Extract the [X, Y] coordinate from the center of the cell holding the provided text.  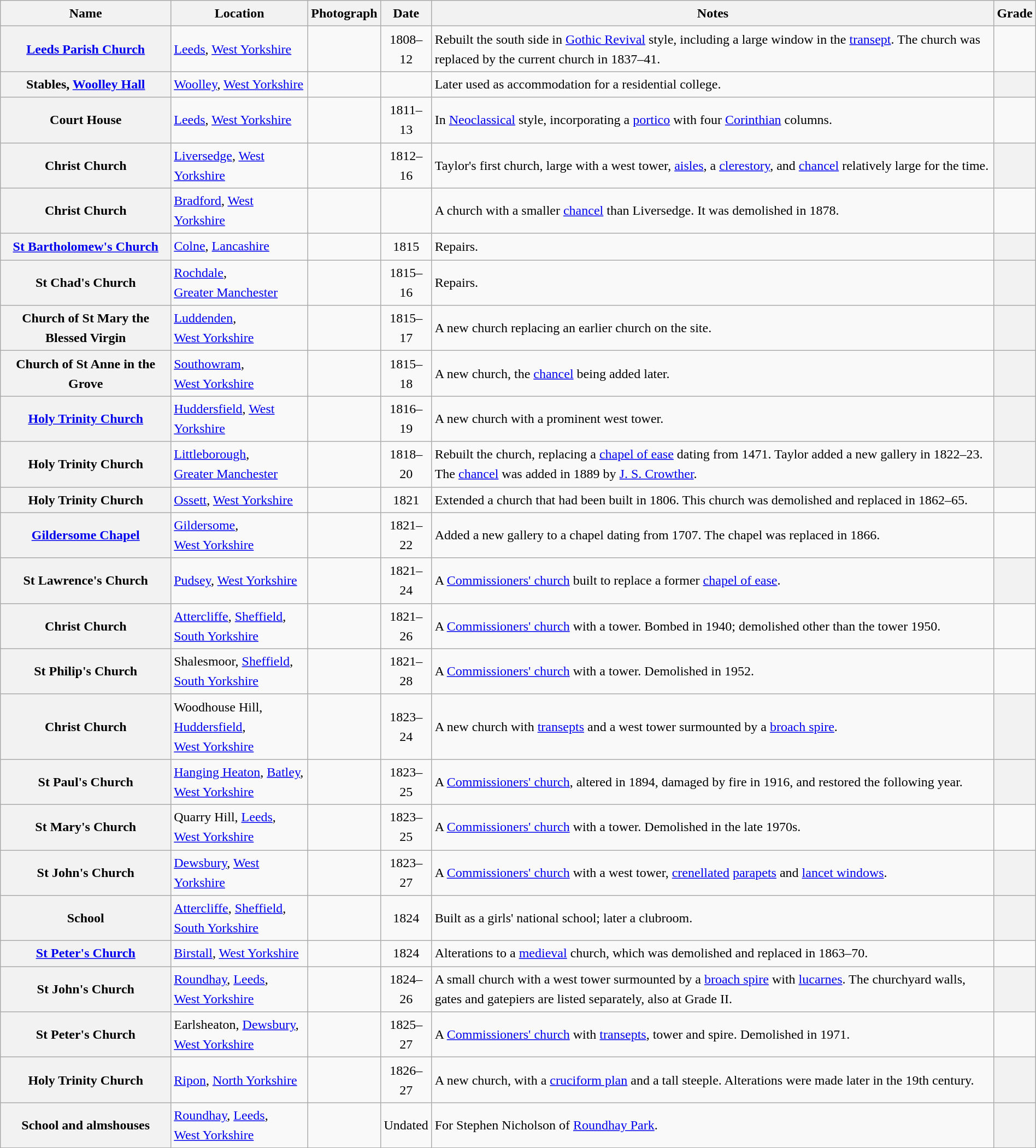
Pudsey, West Yorkshire [239, 580]
Southowram,West Yorkshire [239, 374]
1821–22 [406, 535]
A Commissioners' church with a tower. Demolished in the late 1970s. [713, 827]
Liversedge, West Yorkshire [239, 165]
Location [239, 13]
Woolley, West Yorkshire [239, 84]
Hanging Heaton, Batley,West Yorkshire [239, 781]
A Commissioners' church with a west tower, crenellated parapets and lancet windows. [713, 873]
Photograph [344, 13]
Later used as accommodation for a residential college. [713, 84]
Church of St Anne in the Grove [86, 374]
1815 [406, 247]
Name [86, 13]
Added a new gallery to a chapel dating from 1707. The chapel was replaced in 1866. [713, 535]
A Commissioners' church, altered in 1894, damaged by fire in 1916, and restored the following year. [713, 781]
1816–19 [406, 419]
St Philip's Church [86, 671]
A new church replacing an earlier church on the site. [713, 328]
Dewsbury, West Yorkshire [239, 873]
Stables, Woolley Hall [86, 84]
Shalesmoor, Sheffield,South Yorkshire [239, 671]
1821 [406, 499]
Taylor's first church, large with a west tower, aisles, a clerestory, and chancel relatively large for the time. [713, 165]
1811–13 [406, 120]
1815–16 [406, 283]
A new church with transepts and a west tower surmounted by a broach spire. [713, 727]
1823–24 [406, 727]
1824–26 [406, 989]
Notes [713, 13]
Huddersfield, West Yorkshire [239, 419]
1825–27 [406, 1035]
A new church with a prominent west tower. [713, 419]
A new church, the chancel being added later. [713, 374]
1826–27 [406, 1080]
Built as a girls' national school; later a clubroom. [713, 918]
In Neoclassical style, incorporating a portico with four Corinthian columns. [713, 120]
Quarry Hill, Leeds,West Yorkshire [239, 827]
1815–18 [406, 374]
Ossett, West Yorkshire [239, 499]
1823–27 [406, 873]
1812–16 [406, 165]
Luddenden,West Yorkshire [239, 328]
St Chad's Church [86, 283]
Court House [86, 120]
For Stephen Nicholson of Roundhay Park. [713, 1126]
School and almshouses [86, 1126]
St Lawrence's Church [86, 580]
A Commissioners' church with a tower. Bombed in 1940; demolished other than the tower 1950. [713, 626]
Bradford, West Yorkshire [239, 211]
Alterations to a medieval church, which was demolished and replaced in 1863–70. [713, 954]
1818–20 [406, 464]
St Mary's Church [86, 827]
A church with a smaller chancel than Liversedge. It was demolished in 1878. [713, 211]
Date [406, 13]
Woodhouse Hill, Huddersfield,West Yorkshire [239, 727]
A Commissioners' church built to replace a former chapel of ease. [713, 580]
Leeds Parish Church [86, 49]
1821–28 [406, 671]
St Bartholomew's Church [86, 247]
Ripon, North Yorkshire [239, 1080]
1821–26 [406, 626]
1808–12 [406, 49]
School [86, 918]
Church of St Mary the Blessed Virgin [86, 328]
Birstall, West Yorkshire [239, 954]
Earlsheaton, Dewsbury,West Yorkshire [239, 1035]
A Commissioners' church with a tower. Demolished in 1952. [713, 671]
Rebuilt the south side in Gothic Revival style, including a large window in the transept. The church was replaced by the current church in 1837–41. [713, 49]
Littleborough,Greater Manchester [239, 464]
Undated [406, 1126]
Gildersome Chapel [86, 535]
Grade [1015, 13]
Gildersome,West Yorkshire [239, 535]
Colne, Lancashire [239, 247]
A Commissioners' church with transepts, tower and spire. Demolished in 1971. [713, 1035]
1815–17 [406, 328]
St Paul's Church [86, 781]
Rochdale,Greater Manchester [239, 283]
A new church, with a cruciform plan and a tall steeple. Alterations were made later in the 19th century. [713, 1080]
Extended a church that had been built in 1806. This church was demolished and replaced in 1862–65. [713, 499]
1821–24 [406, 580]
